Identify which cell holds the provided text, then report its (X, Y) central coordinate. 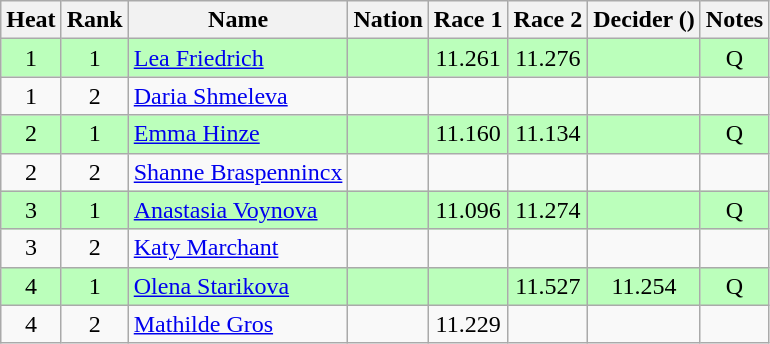
Decider () (644, 20)
Katy Marchant (238, 248)
Nation (388, 20)
11.274 (548, 210)
11.160 (468, 134)
11.096 (468, 210)
11.261 (468, 58)
Rank (94, 20)
Race 2 (548, 20)
11.229 (468, 324)
11.276 (548, 58)
11.527 (548, 286)
Name (238, 20)
11.134 (548, 134)
Shanne Braspennincx (238, 172)
Mathilde Gros (238, 324)
Race 1 (468, 20)
11.254 (644, 286)
Notes (734, 20)
Heat (31, 20)
Anastasia Voynova (238, 210)
Lea Friedrich (238, 58)
Emma Hinze (238, 134)
Daria Shmeleva (238, 96)
Olena Starikova (238, 286)
